Locate the cell with the specified text and output its (x, y) center coordinate. 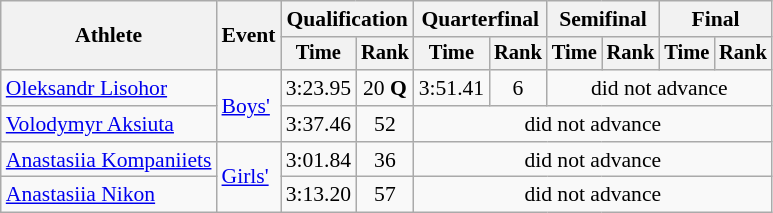
20 Q (385, 88)
3:01.84 (318, 160)
Event (249, 36)
36 (385, 160)
3:13.20 (318, 195)
Boys' (249, 106)
3:23.95 (318, 88)
Semifinal (603, 19)
Final (715, 19)
Girls' (249, 178)
Athlete (109, 36)
Qualification (348, 19)
Volodymyr Aksiuta (109, 124)
Anastasiia Kompaniiets (109, 160)
57 (385, 195)
Quarterfinal (480, 19)
6 (518, 88)
Anastasiia Nikon (109, 195)
3:37.46 (318, 124)
Oleksandr Lisohor (109, 88)
52 (385, 124)
3:51.41 (452, 88)
